Scan for the cell matching the given text and deliver its (X, Y) coordinate at center. 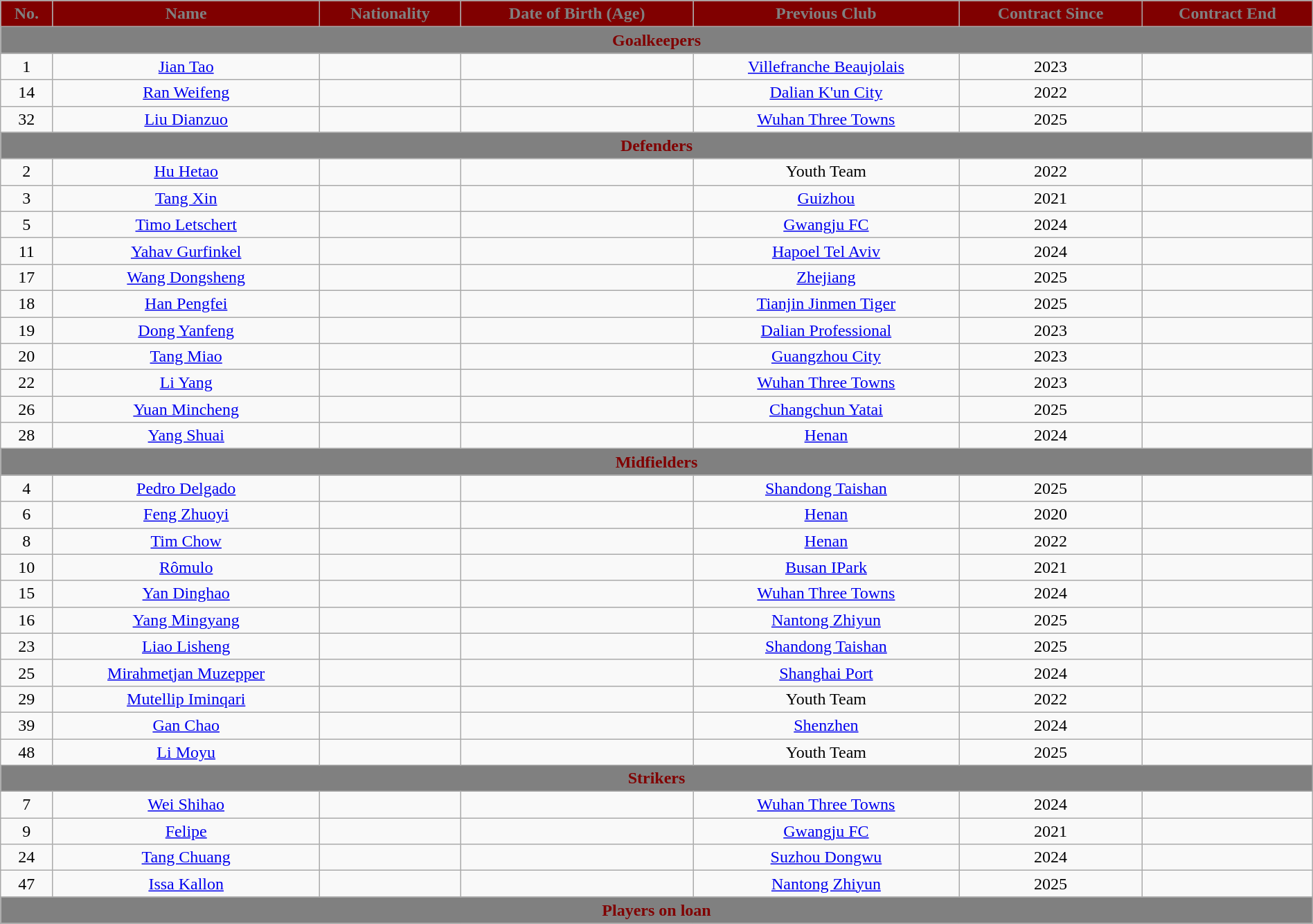
9 (26, 831)
Li Moyu (186, 752)
Tang Chuang (186, 858)
Hapoel Tel Aviv (825, 251)
17 (26, 277)
Wang Dongsheng (186, 277)
2020 (1051, 515)
Yuan Mincheng (186, 409)
Guizhou (825, 198)
Previous Club (825, 14)
25 (26, 673)
Felipe (186, 831)
14 (26, 93)
Yang Shuai (186, 436)
Players on loan (656, 910)
Strikers (656, 779)
Feng Zhuoyi (186, 515)
28 (26, 436)
5 (26, 224)
Hu Hetao (186, 172)
7 (26, 805)
23 (26, 646)
Goalkeepers (656, 40)
No. (26, 14)
Date of Birth (Age) (577, 14)
Dong Yanfeng (186, 330)
Issa Kallon (186, 884)
10 (26, 567)
Yan Dinghao (186, 594)
Pedro Delgado (186, 488)
Tim Chow (186, 541)
39 (26, 725)
Dalian Professional (825, 330)
26 (26, 409)
3 (26, 198)
Changchun Yatai (825, 409)
32 (26, 119)
Yang Mingyang (186, 620)
Defenders (656, 145)
Li Yang (186, 383)
Timo Letschert (186, 224)
Gan Chao (186, 725)
Tang Miao (186, 357)
24 (26, 858)
11 (26, 251)
15 (26, 594)
20 (26, 357)
Liao Lisheng (186, 646)
Guangzhou City (825, 357)
8 (26, 541)
48 (26, 752)
Han Pengfei (186, 303)
19 (26, 330)
Suzhou Dongwu (825, 858)
6 (26, 515)
22 (26, 383)
Ran Weifeng (186, 93)
Mutellip Iminqari (186, 699)
Name (186, 14)
Nationality (391, 14)
Contract End (1228, 14)
Midfielders (656, 462)
Zhejiang (825, 277)
16 (26, 620)
Shenzhen (825, 725)
Busan IPark (825, 567)
29 (26, 699)
Wei Shihao (186, 805)
Liu Dianzuo (186, 119)
2 (26, 172)
Shanghai Port (825, 673)
Tianjin Jinmen Tiger (825, 303)
Jian Tao (186, 66)
Mirahmetjan Muzepper (186, 673)
4 (26, 488)
Yahav Gurfinkel (186, 251)
Contract Since (1051, 14)
18 (26, 303)
Dalian K'un City (825, 93)
1 (26, 66)
Tang Xin (186, 198)
Villefranche Beaujolais (825, 66)
47 (26, 884)
Rômulo (186, 567)
